Search for the cell housing the specified text and yield its (x, y) center coordinate. 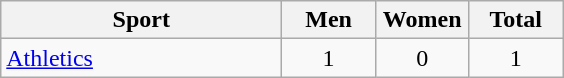
Total (516, 20)
Men (329, 20)
Sport (142, 20)
Women (422, 20)
Athletics (142, 58)
0 (422, 58)
